Find where the given text appears and provide that cell's center as [X, Y] coordinate. 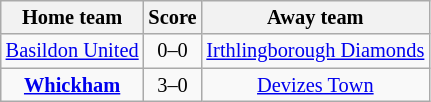
Devizes Town [315, 85]
Whickham [72, 85]
Away team [315, 17]
3–0 [173, 85]
Home team [72, 17]
0–0 [173, 51]
Basildon United [72, 51]
Irthlingborough Diamonds [315, 51]
Score [173, 17]
